Pinpoint the cell where the given text exists, returning its [X, Y] midpoint coordinate. 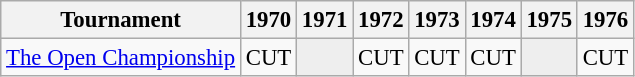
1975 [549, 20]
Tournament [121, 20]
1970 [268, 20]
1976 [605, 20]
1972 [381, 20]
1974 [493, 20]
The Open Championship [121, 58]
1971 [325, 20]
1973 [437, 20]
